Search for the cell housing the specified text and yield its (X, Y) center coordinate. 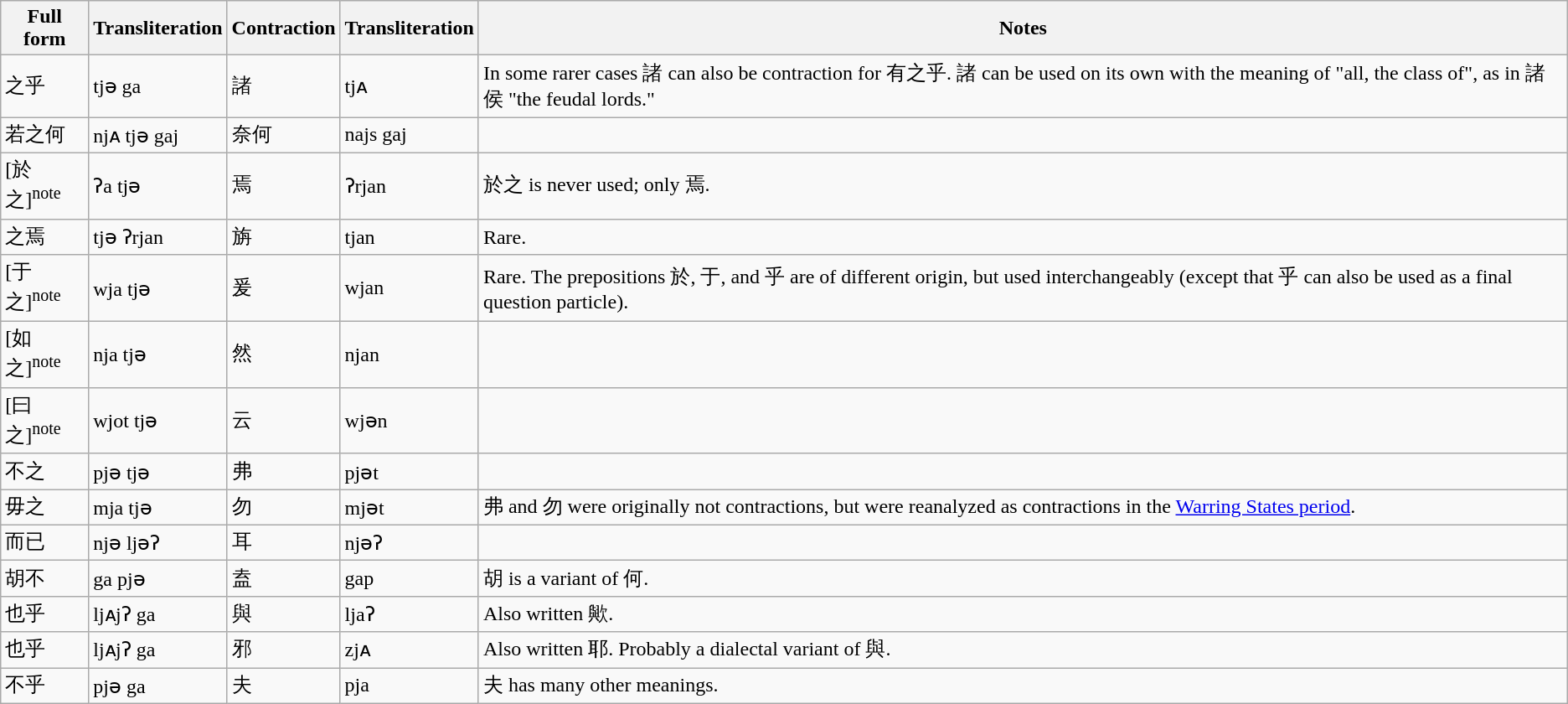
Full form (45, 28)
wjan (409, 288)
Rare. The prepositions 於, 于, and 乎 are of different origin, but used interchangeably (except that 乎 can also be used as a final question particle). (1023, 288)
耳 (283, 543)
不乎 (45, 686)
pjət (409, 471)
而已 (45, 543)
邪 (283, 650)
zjᴀ (409, 650)
ljaʔ (409, 613)
之焉 (45, 236)
勿 (283, 508)
pjə tjə (157, 471)
於之 is never used; only 焉. (1023, 186)
pja (409, 686)
In some rarer cases 諸 can also be contraction for 有之乎. 諸 can be used on its own with the meaning of "all, the class of", as in 諸侯 "the feudal lords." (1023, 86)
njəʔ (409, 543)
[曰之]note (45, 421)
tjə ʔrjan (157, 236)
Contraction (283, 28)
wja tjə (157, 288)
pjə ga (157, 686)
胡不 (45, 578)
不之 (45, 471)
云 (283, 421)
胡 is a variant of 何. (1023, 578)
nja tjə (157, 354)
然 (283, 354)
焉 (283, 186)
[於之]note (45, 186)
mja tjə (157, 508)
Notes (1023, 28)
爰 (283, 288)
若之何 (45, 136)
奈何 (283, 136)
Rare. (1023, 236)
ʔrjan (409, 186)
gap (409, 578)
夫 has many other meanings. (1023, 686)
毋之 (45, 508)
[于之]note (45, 288)
njᴀ tjə gaj (157, 136)
Also written 歟. (1023, 613)
夫 (283, 686)
wjən (409, 421)
[如之]note (45, 354)
tjə ga (157, 86)
tjᴀ (409, 86)
Also written 耶. Probably a dialectal variant of 與. (1023, 650)
ʔa tjə (157, 186)
najs gaj (409, 136)
諸 (283, 86)
wjot tjə (157, 421)
ga pjə (157, 578)
tjan (409, 236)
njə ljəʔ (157, 543)
旃 (283, 236)
njan (409, 354)
與 (283, 613)
mjət (409, 508)
弗 and 勿 were originally not contractions, but were reanalyzed as contractions in the Warring States period. (1023, 508)
弗 (283, 471)
盍 (283, 578)
之乎 (45, 86)
